Return the (X, Y) coordinate for the center point of the cell that contains the specified text.  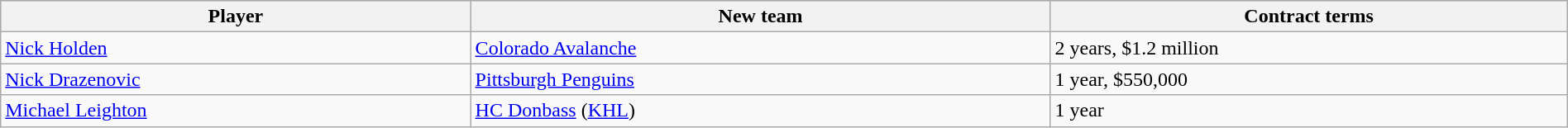
Colorado Avalanche (761, 48)
Nick Holden (236, 48)
HC Donbass (KHL) (761, 111)
Nick Drazenovic (236, 79)
1 year, $550,000 (1308, 79)
Player (236, 17)
New team (761, 17)
1 year (1308, 111)
Contract terms (1308, 17)
2 years, $1.2 million (1308, 48)
Pittsburgh Penguins (761, 79)
Michael Leighton (236, 111)
